Return [X, Y] of the center of cell containing provided text 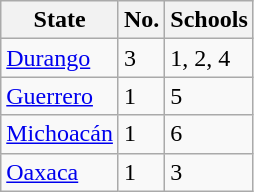
6 [209, 134]
Michoacán [60, 134]
Durango [60, 58]
5 [209, 96]
Schools [209, 20]
1, 2, 4 [209, 58]
No. [141, 20]
Guerrero [60, 96]
Oaxaca [60, 172]
State [60, 20]
